Detect which cell encompasses the target text, then output its [X, Y] center coordinate. 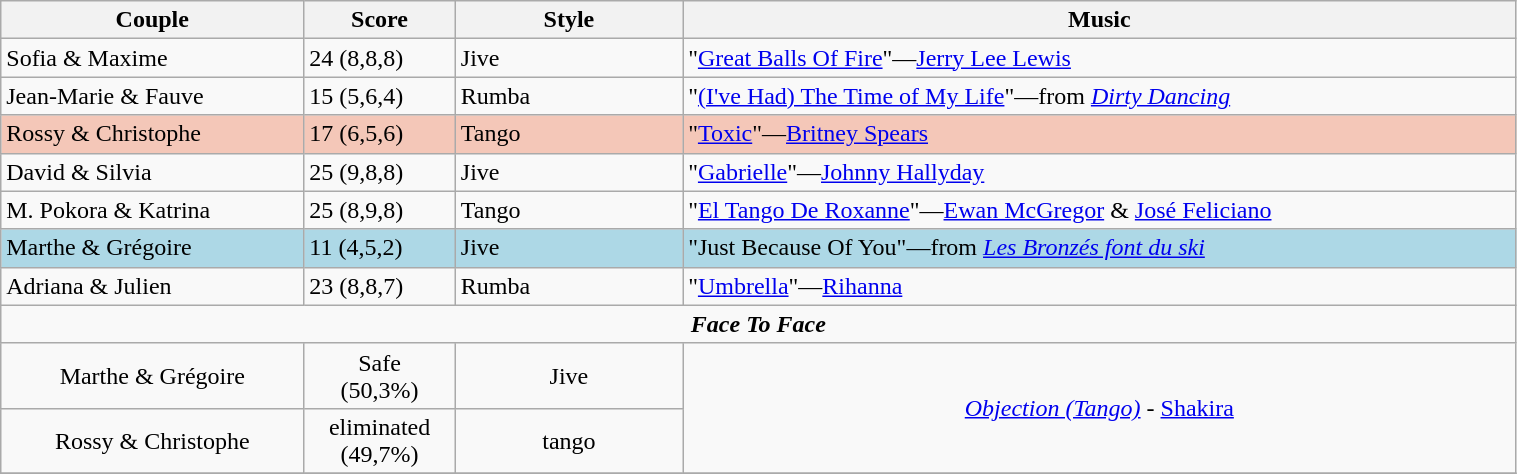
24 (8,8,8) [380, 58]
"Just Because Of You"—from Les Bronzés font du ski [1100, 248]
"El Tango De Roxanne"—Ewan McGregor & José Feliciano [1100, 210]
eliminated(49,7%) [380, 440]
25 (8,9,8) [380, 210]
15 (5,6,4) [380, 96]
Safe(50,3%) [380, 376]
Couple [152, 20]
Adriana & Julien [152, 286]
"Great Balls Of Fire"—Jerry Lee Lewis [1100, 58]
23 (8,8,7) [380, 286]
11 (4,5,2) [380, 248]
Score [380, 20]
25 (9,8,8) [380, 172]
Objection (Tango) - Shakira [1100, 408]
"(I've Had) The Time of My Life"—from Dirty Dancing [1100, 96]
David & Silvia [152, 172]
"Toxic"—Britney Spears [1100, 134]
"Umbrella"—Rihanna [1100, 286]
Sofia & Maxime [152, 58]
Music [1100, 20]
"Gabrielle"—Johnny Hallyday [1100, 172]
tango [568, 440]
Face To Face [758, 324]
Style [568, 20]
17 (6,5,6) [380, 134]
Jean-Marie & Fauve [152, 96]
M. Pokora & Katrina [152, 210]
